Capture the cell that displays the provided text and extract its [x, y] central coordinate. 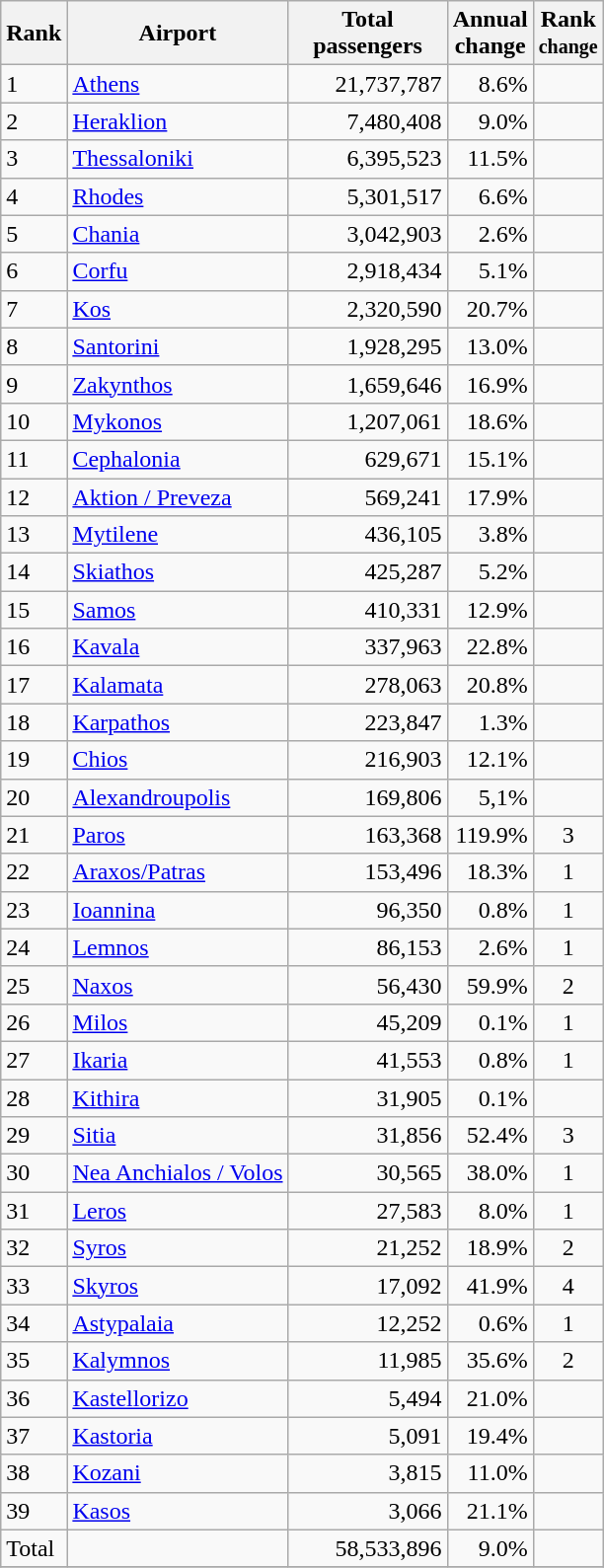
16.9% [490, 384]
5,301,517 [367, 196]
163,368 [367, 835]
Thessaloniki [178, 159]
Syros [178, 1248]
45,209 [367, 1022]
5 [34, 234]
2,918,434 [367, 271]
59.9% [490, 985]
38 [34, 1473]
337,963 [367, 647]
Kavala [178, 647]
Kozani [178, 1473]
425,287 [367, 572]
Total [34, 1548]
Ikaria [178, 1060]
629,671 [367, 459]
19.4% [490, 1436]
Samos [178, 610]
Paros [178, 835]
52.4% [490, 1136]
39 [34, 1511]
Airport [178, 34]
Zakynthos [178, 384]
18.3% [490, 872]
20.7% [490, 309]
Corfu [178, 271]
11,985 [367, 1361]
56,430 [367, 985]
18.9% [490, 1248]
41,553 [367, 1060]
17 [34, 685]
37 [34, 1436]
1,659,646 [367, 384]
410,331 [367, 610]
10 [34, 421]
Leros [178, 1211]
12,252 [367, 1323]
Rank [34, 34]
Rhodes [178, 196]
8.6% [490, 84]
15 [34, 610]
41.9% [490, 1286]
20.8% [490, 685]
Ioannina [178, 910]
5,1% [490, 797]
1.3% [490, 722]
3,066 [367, 1511]
Athens [178, 84]
27 [34, 1060]
Mytilene [178, 535]
35.6% [490, 1361]
569,241 [367, 496]
14 [34, 572]
Heraklion [178, 121]
30,565 [367, 1173]
Skyros [178, 1286]
216,903 [367, 760]
34 [34, 1323]
15.1% [490, 459]
Chios [178, 760]
17,092 [367, 1286]
21 [34, 835]
22.8% [490, 647]
21.0% [490, 1398]
16 [34, 647]
119.9% [490, 835]
6,395,523 [367, 159]
8.0% [490, 1211]
Sitia [178, 1136]
26 [34, 1022]
31 [34, 1211]
169,806 [367, 797]
Alexandroupolis [178, 797]
Kasos [178, 1511]
18.6% [490, 421]
18 [34, 722]
27,583 [367, 1211]
Kos [178, 309]
11.0% [490, 1473]
19 [34, 760]
Astypalaia [178, 1323]
7 [34, 309]
5.2% [490, 572]
23 [34, 910]
36 [34, 1398]
Santorini [178, 346]
8 [34, 346]
2,320,590 [367, 309]
Kastellorizo [178, 1398]
436,105 [367, 535]
6 [34, 271]
31,905 [367, 1098]
17.9% [490, 496]
223,847 [367, 722]
21.1% [490, 1511]
35 [34, 1361]
1,207,061 [367, 421]
Kithira [178, 1098]
24 [34, 947]
11 [34, 459]
Araxos/Patras [178, 872]
22 [34, 872]
9 [34, 384]
Annualchange [490, 34]
12 [34, 496]
38.0% [490, 1173]
11.5% [490, 159]
153,496 [367, 872]
32 [34, 1248]
278,063 [367, 685]
Lemnos [178, 947]
20 [34, 797]
Chania [178, 234]
12.9% [490, 610]
Totalpassengers [367, 34]
31,856 [367, 1136]
1,928,295 [367, 346]
96,350 [367, 910]
Kalymnos [178, 1361]
Milos [178, 1022]
3.8% [490, 535]
Cephalonia [178, 459]
33 [34, 1286]
29 [34, 1136]
7,480,408 [367, 121]
25 [34, 985]
Karpathos [178, 722]
28 [34, 1098]
3,815 [367, 1473]
30 [34, 1173]
6.6% [490, 196]
58,533,896 [367, 1548]
12.1% [490, 760]
86,153 [367, 947]
5,494 [367, 1398]
Nea Anchialos / Volos [178, 1173]
13.0% [490, 346]
Mykonos [178, 421]
3,042,903 [367, 234]
5.1% [490, 271]
21,737,787 [367, 84]
5,091 [367, 1436]
21,252 [367, 1248]
Skiathos [178, 572]
Kalamata [178, 685]
Aktion / Preveza [178, 496]
13 [34, 535]
0.6% [490, 1323]
Rankchange [568, 34]
Kastoria [178, 1436]
Naxos [178, 985]
